For the text-containing cell, return its midpoint in (X, Y) coordinate format. 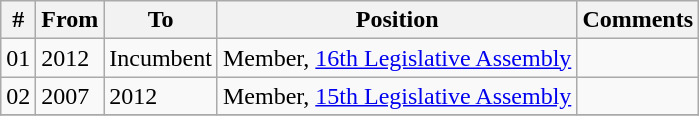
Incumbent (161, 58)
Position (396, 20)
To (161, 20)
From (70, 20)
2007 (70, 96)
01 (18, 58)
Member, 16th Legislative Assembly (396, 58)
02 (18, 96)
# (18, 20)
Member, 15th Legislative Assembly (396, 96)
Comments (638, 20)
